Extract the [X, Y] coordinate from the center of the cell holding the provided text.  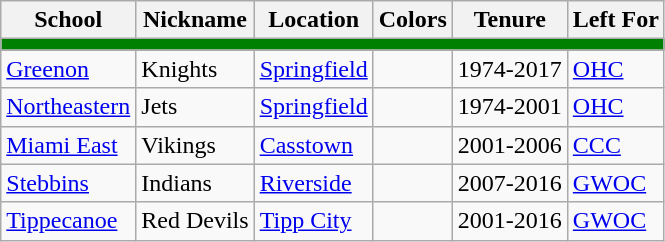
Casstown [314, 145]
Tippecanoe [68, 221]
Indians [195, 183]
Left For [616, 20]
Location [314, 20]
School [68, 20]
Tenure [510, 20]
Stebbins [68, 183]
Vikings [195, 145]
Red Devils [195, 221]
Colors [412, 20]
1974-2017 [510, 69]
Knights [195, 69]
2007-2016 [510, 183]
Nickname [195, 20]
Greenon [68, 69]
Jets [195, 107]
1974-2001 [510, 107]
Northeastern [68, 107]
Tipp City [314, 221]
Miami East [68, 145]
2001-2006 [510, 145]
Riverside [314, 183]
CCC [616, 145]
2001-2016 [510, 221]
